Capture the cell that displays the provided text and extract its [x, y] central coordinate. 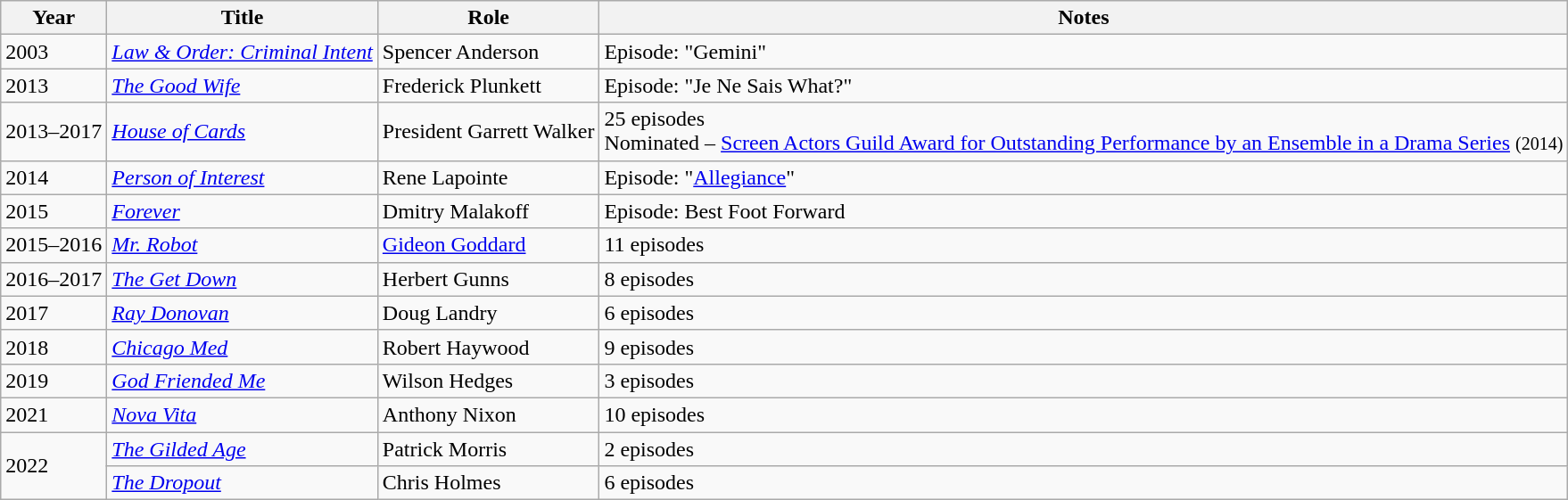
2015 [54, 211]
Gideon Goddard [489, 245]
Law & Order: Criminal Intent [243, 52]
The Gilded Age [243, 448]
The Good Wife [243, 86]
Spencer Anderson [489, 52]
The Get Down [243, 279]
2022 [54, 465]
Chicago Med [243, 347]
25 episodesNominated – Screen Actors Guild Award for Outstanding Performance by an Ensemble in a Drama Series (2014) [1084, 132]
2014 [54, 177]
The Dropout [243, 483]
Episode: "Allegiance" [1084, 177]
Patrick Morris [489, 448]
Episode: "Je Ne Sais What?" [1084, 86]
Mr. Robot [243, 245]
Wilson Hedges [489, 381]
10 episodes [1084, 414]
God Friended Me [243, 381]
Episode: "Gemini" [1084, 52]
Ray Donovan [243, 313]
Year [54, 18]
2013–2017 [54, 132]
2015–2016 [54, 245]
Chris Holmes [489, 483]
2017 [54, 313]
Herbert Gunns [489, 279]
2013 [54, 86]
2019 [54, 381]
2003 [54, 52]
Nova Vita [243, 414]
Person of Interest [243, 177]
Episode: Best Foot Forward [1084, 211]
3 episodes [1084, 381]
Robert Haywood [489, 347]
Forever [243, 211]
Frederick Plunkett [489, 86]
Title [243, 18]
Role [489, 18]
9 episodes [1084, 347]
8 episodes [1084, 279]
2 episodes [1084, 448]
House of Cards [243, 132]
2021 [54, 414]
Rene Lapointe [489, 177]
Notes [1084, 18]
Doug Landry [489, 313]
Dmitry Malakoff [489, 211]
President Garrett Walker [489, 132]
2018 [54, 347]
Anthony Nixon [489, 414]
2016–2017 [54, 279]
11 episodes [1084, 245]
